Pinpoint the cell where the given text exists, returning its (x, y) midpoint coordinate. 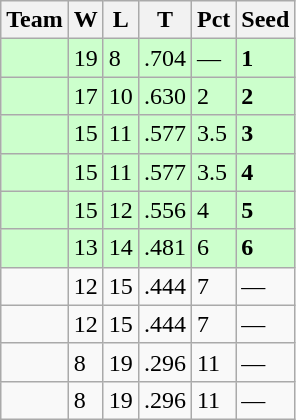
Seed (266, 20)
1 (266, 58)
L (120, 20)
.630 (164, 96)
13 (86, 248)
17 (86, 96)
.704 (164, 58)
T (164, 20)
.556 (164, 210)
Team (35, 20)
10 (120, 96)
Pct (213, 20)
14 (120, 248)
3 (266, 134)
5 (266, 210)
W (86, 20)
.481 (164, 248)
